Pinpoint the cell where the given text exists, returning its [x, y] midpoint coordinate. 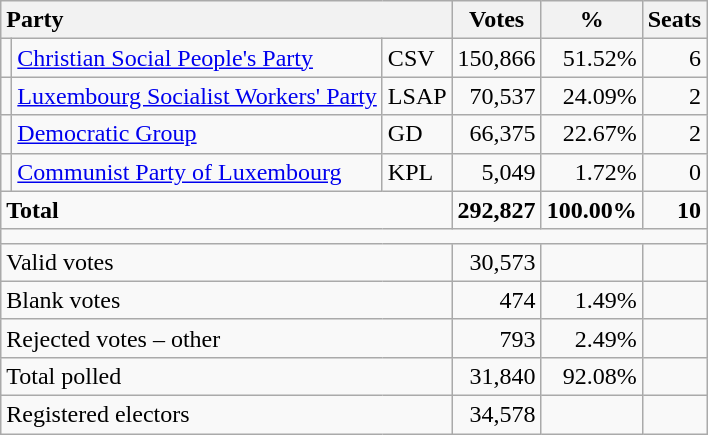
100.00% [592, 210]
Seats [674, 20]
CSV [417, 58]
Christian Social People's Party [198, 58]
2.49% [592, 338]
292,827 [496, 210]
24.09% [592, 96]
LSAP [417, 96]
Votes [496, 20]
Total [226, 210]
Luxembourg Socialist Workers' Party [198, 96]
10 [674, 210]
Communist Party of Luxembourg [198, 172]
92.08% [592, 376]
1.49% [592, 300]
51.52% [592, 58]
1.72% [592, 172]
Party [226, 20]
Registered electors [226, 414]
Blank votes [226, 300]
793 [496, 338]
Total polled [226, 376]
34,578 [496, 414]
31,840 [496, 376]
5,049 [496, 172]
70,537 [496, 96]
GD [417, 134]
0 [674, 172]
Valid votes [226, 262]
6 [674, 58]
KPL [417, 172]
150,866 [496, 58]
% [592, 20]
474 [496, 300]
Democratic Group [198, 134]
22.67% [592, 134]
66,375 [496, 134]
Rejected votes – other [226, 338]
30,573 [496, 262]
